Return the (x, y) coordinate for the center point of the cell that contains the specified text.  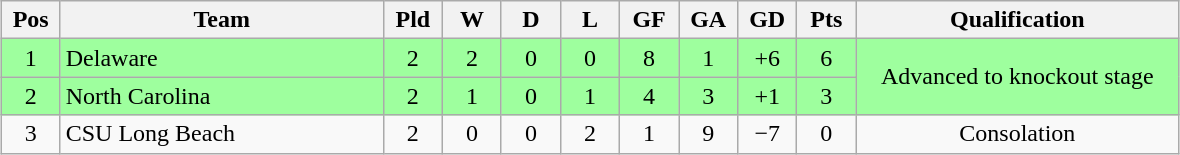
6 (826, 58)
Consolation (1018, 134)
8 (650, 58)
North Carolina (222, 96)
Pld (412, 20)
W (472, 20)
GD (768, 20)
Delaware (222, 58)
CSU Long Beach (222, 134)
Qualification (1018, 20)
GA (708, 20)
4 (650, 96)
D (530, 20)
+6 (768, 58)
Team (222, 20)
−7 (768, 134)
+1 (768, 96)
Pts (826, 20)
Pos (30, 20)
L (590, 20)
GF (650, 20)
Advanced to knockout stage (1018, 77)
9 (708, 134)
